Extract the (x, y) coordinate from the center of the cell holding the provided text.  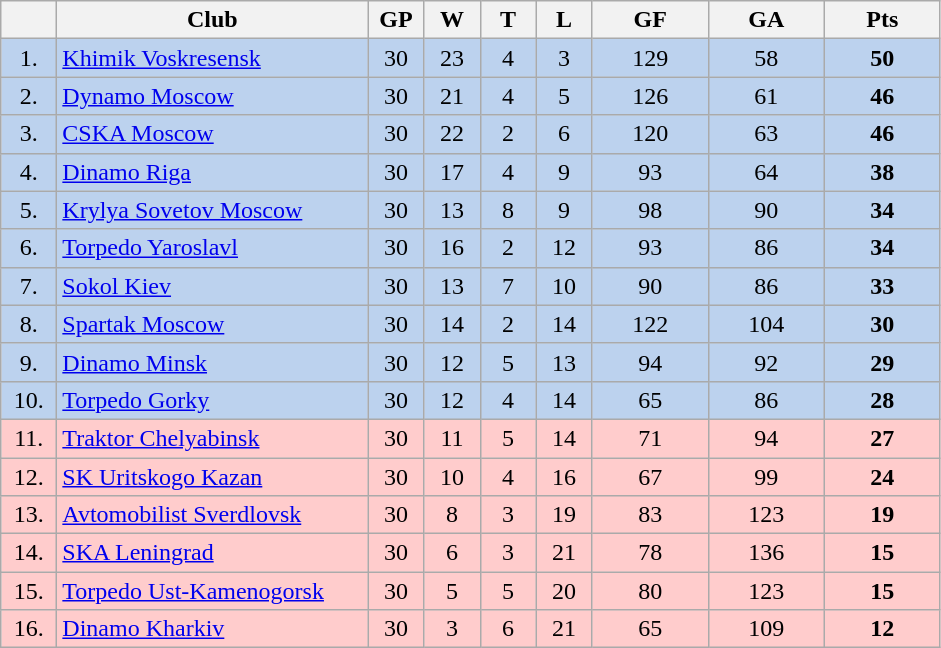
61 (766, 96)
33 (882, 286)
83 (650, 515)
104 (766, 324)
Spartak Moscow (212, 324)
1. (29, 58)
GA (766, 20)
7. (29, 286)
58 (766, 58)
7 (508, 286)
Traktor Chelyabinsk (212, 438)
122 (650, 324)
16. (29, 629)
15. (29, 591)
99 (766, 477)
64 (766, 172)
28 (882, 400)
22 (452, 134)
23 (452, 58)
Pts (882, 20)
Torpedo Gorky (212, 400)
98 (650, 210)
29 (882, 362)
Sokol Kiev (212, 286)
Khimik Voskresensk (212, 58)
Krylya Sovetov Moscow (212, 210)
63 (766, 134)
Club (212, 20)
5. (29, 210)
50 (882, 58)
9. (29, 362)
27 (882, 438)
SK Uritskogo Kazan (212, 477)
109 (766, 629)
13. (29, 515)
Dinamo Minsk (212, 362)
GP (396, 20)
W (452, 20)
SKA Leningrad (212, 553)
GF (650, 20)
L (564, 20)
3. (29, 134)
24 (882, 477)
20 (564, 591)
4. (29, 172)
17 (452, 172)
92 (766, 362)
T (508, 20)
10. (29, 400)
80 (650, 591)
14. (29, 553)
12. (29, 477)
129 (650, 58)
Torpedo Ust-Kamenogorsk (212, 591)
136 (766, 553)
126 (650, 96)
Dynamo Moscow (212, 96)
Avtomobilist Sverdlovsk (212, 515)
Dinamo Kharkiv (212, 629)
38 (882, 172)
6. (29, 248)
78 (650, 553)
11. (29, 438)
11 (452, 438)
2. (29, 96)
67 (650, 477)
71 (650, 438)
8. (29, 324)
120 (650, 134)
CSKA Moscow (212, 134)
Dinamo Riga (212, 172)
Torpedo Yaroslavl (212, 248)
